Scan for the cell matching the given text and deliver its (x, y) coordinate at center. 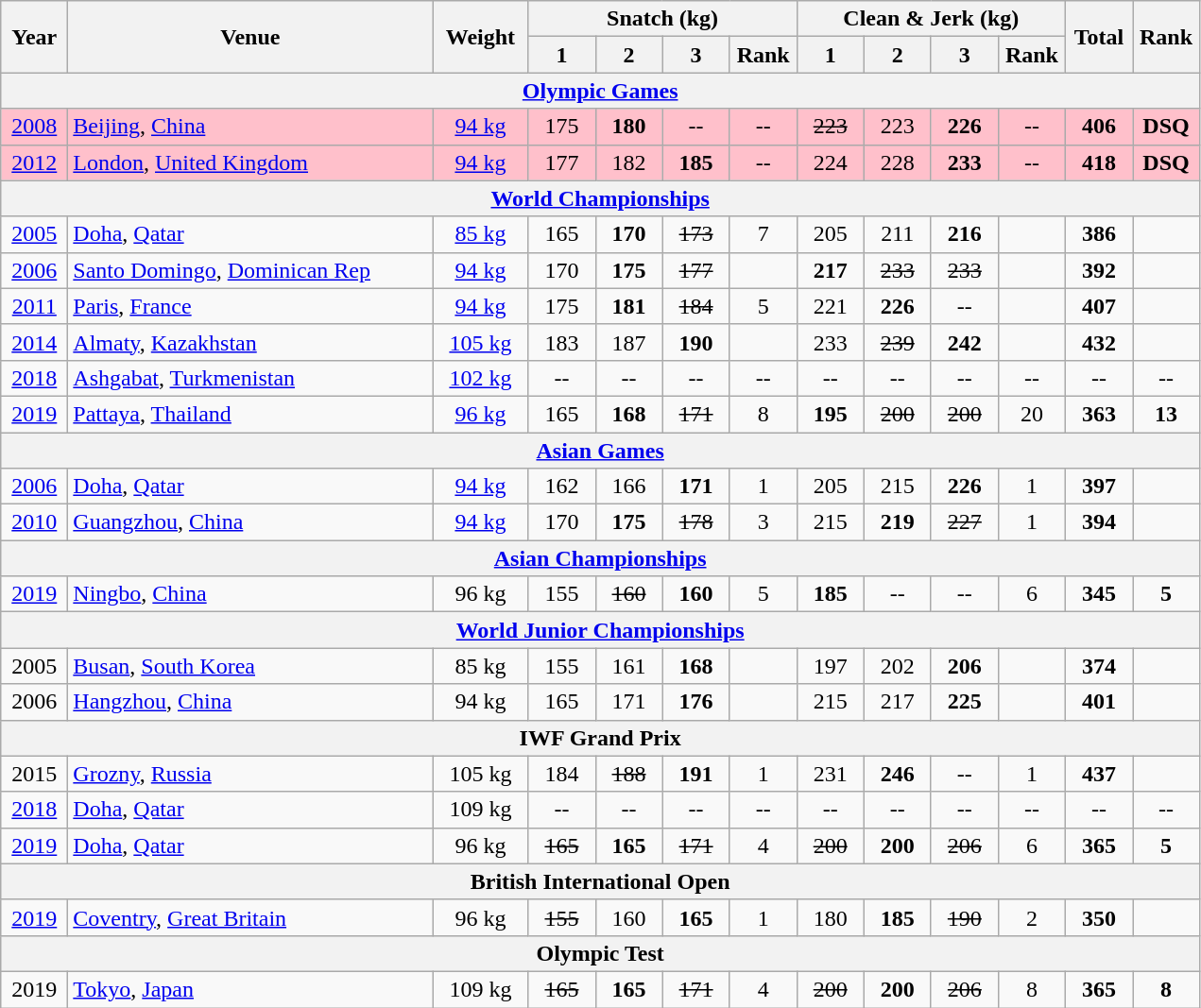
181 (629, 306)
161 (629, 666)
418 (1098, 162)
2011 (34, 306)
401 (1098, 702)
363 (1098, 414)
Olympic Games (601, 91)
407 (1098, 306)
Asian Championships (601, 558)
20 (1032, 414)
176 (695, 702)
13 (1166, 414)
Hangzhou, China (250, 702)
Olympic Test (601, 953)
102 kg (480, 378)
397 (1098, 487)
Pattaya, Thailand (250, 414)
Weight (480, 37)
2014 (34, 342)
173 (695, 234)
231 (830, 774)
2008 (34, 127)
225 (964, 702)
188 (629, 774)
386 (1098, 234)
Total (1098, 37)
Guangzhou, China (250, 522)
178 (695, 522)
World Championships (601, 198)
Year (34, 37)
394 (1098, 522)
Clean & Jerk (kg) (931, 19)
2010 (34, 522)
406 (1098, 127)
432 (1098, 342)
Asian Games (601, 451)
2012 (34, 162)
183 (561, 342)
British International Open (601, 881)
242 (964, 342)
Paris, France (250, 306)
392 (1098, 270)
Snatch (kg) (662, 19)
374 (1098, 666)
211 (898, 234)
191 (695, 774)
246 (898, 774)
Coventry, Great Britain (250, 917)
202 (898, 666)
Grozny, Russia (250, 774)
Ashgabat, Turkmenistan (250, 378)
7 (763, 234)
Beijing, China (250, 127)
166 (629, 487)
Venue (250, 37)
Santo Domingo, Dominican Rep (250, 270)
IWF Grand Prix (601, 738)
187 (629, 342)
162 (561, 487)
London, United Kingdom (250, 162)
437 (1098, 774)
239 (898, 342)
Tokyo, Japan (250, 989)
228 (898, 162)
227 (964, 522)
221 (830, 306)
195 (830, 414)
Almaty, Kazakhstan (250, 342)
2015 (34, 774)
Busan, South Korea (250, 666)
216 (964, 234)
345 (1098, 594)
World Junior Championships (601, 630)
219 (898, 522)
350 (1098, 917)
Ningbo, China (250, 594)
224 (830, 162)
182 (629, 162)
197 (830, 666)
